Detect which cell encompasses the target text, then output its [x, y] center coordinate. 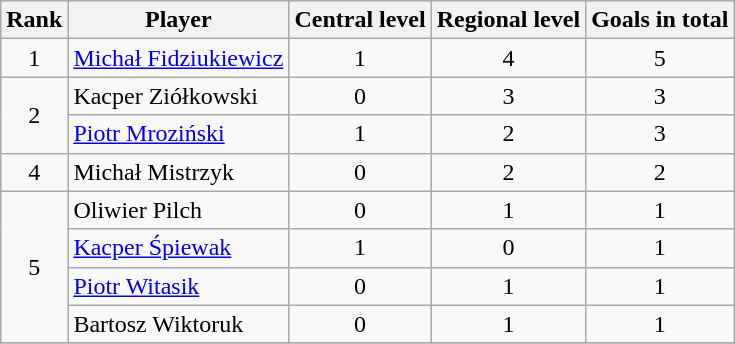
Oliwier Pilch [178, 210]
Piotr Witasik [178, 286]
Michał Fidziukiewicz [178, 58]
Goals in total [660, 20]
Kacper Ziółkowski [178, 96]
Kacper Śpiewak [178, 248]
Bartosz Wiktoruk [178, 324]
Player [178, 20]
Michał Mistrzyk [178, 172]
Regional level [508, 20]
Piotr Mroziński [178, 134]
Rank [34, 20]
Central level [360, 20]
